Provide the [x, y] coordinate of the cell's center where the given text is located.  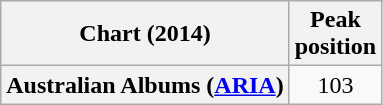
Australian Albums (ARIA) [145, 85]
103 [335, 85]
Peakposition [335, 34]
Chart (2014) [145, 34]
